Return the [x, y] coordinate for the center point of the cell that contains the specified text.  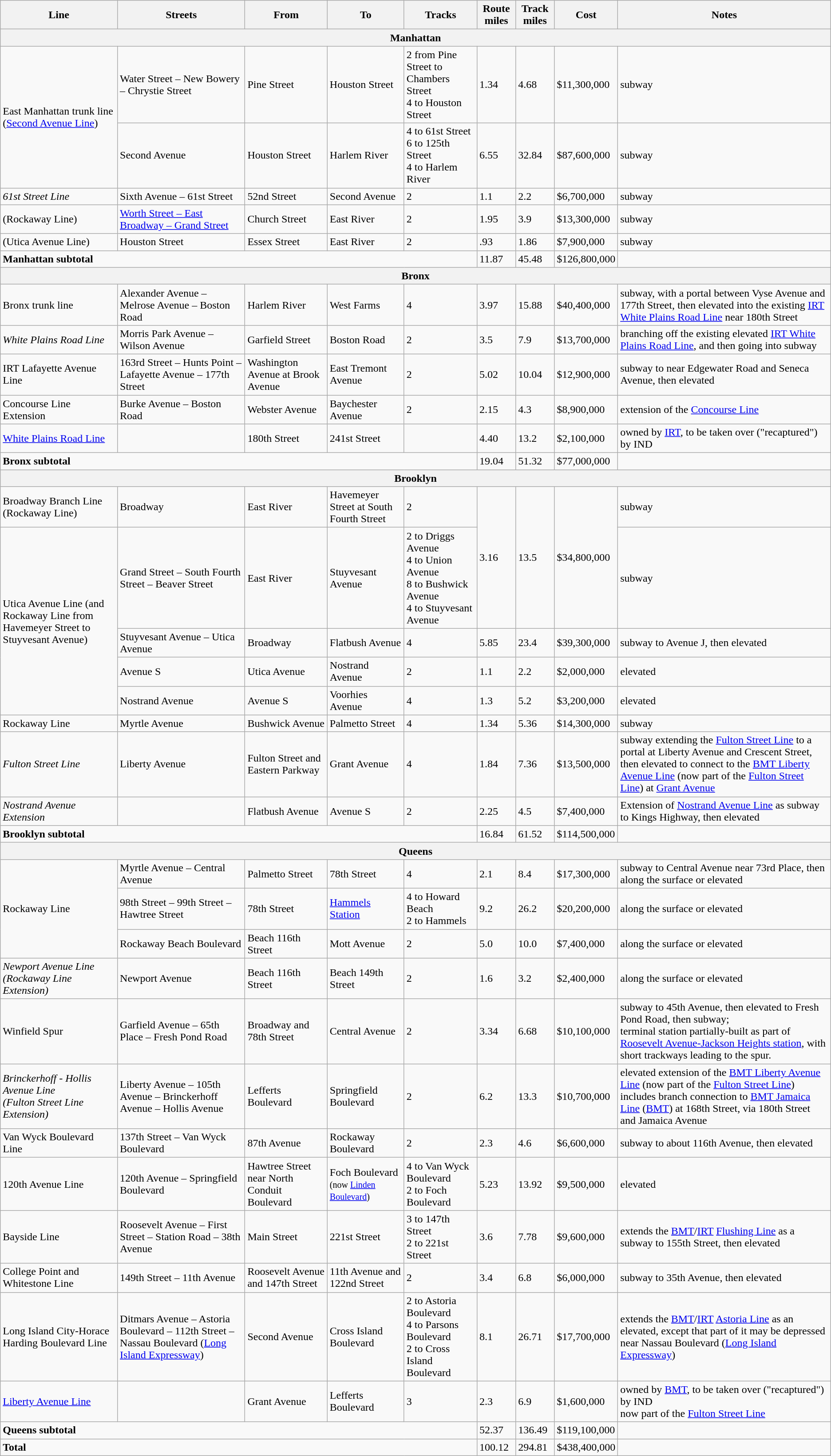
Myrtle Avenue – Central Avenue [181, 874]
Cross Island Boulevard [366, 1337]
15.88 [535, 305]
120th Avenue Line [59, 1184]
extends the BMT/IRT Astoria Line as an elevated, except that part of it may be depressed near Nassau Boulevard (Long Island Expressway) [724, 1337]
7.78 [535, 1237]
Liberty Avenue [181, 764]
Broadway and 78th Street [286, 1031]
(Rockaway Line) [59, 219]
owned by BMT, to be taken over ("recaptured") by INDnow part of the Fulton Street Line [724, 1401]
11.87 [496, 259]
2.15 [496, 409]
Brooklyn subtotal [239, 834]
3.16 [496, 558]
120th Avenue – Springfield Boulevard [181, 1184]
1.6 [496, 979]
3.9 [535, 219]
$2,100,000 [586, 439]
Line [59, 15]
3.2 [535, 979]
294.81 [535, 1447]
5.2 [535, 701]
Brinckerhoff - Hollis Avenue Line(Fulton Street Line Extension) [59, 1096]
$8,900,000 [586, 409]
100.12 [496, 1447]
98th Street – 99th Street – Hawtree Street [181, 909]
5.0 [496, 943]
Liberty Avenue Line [59, 1401]
$87,600,000 [586, 155]
West Farms [366, 305]
Route miles [496, 15]
East Manhattan trunk line (Second Avenue Line) [59, 117]
From [286, 15]
4 to 61st Street6 to 125th Street4 to Harlem River [440, 155]
$119,100,000 [586, 1430]
Van Wyck Boulevard Line [59, 1143]
College Point and Whitestone Line [59, 1278]
Winfield Spur [59, 1031]
Main Street [286, 1237]
1.3 [496, 701]
Concourse Line Extension [59, 409]
Track miles [535, 15]
East Tremont Avenue [366, 374]
5.85 [496, 643]
4.68 [535, 84]
4.40 [496, 439]
Foch Boulevard(now Linden Boulevard) [366, 1184]
5.23 [496, 1184]
52.37 [496, 1430]
2 from Pine Street to Chambers Street4 to Houston Street [440, 84]
$6,000,000 [586, 1278]
6.55 [496, 155]
Cost [586, 15]
$13,300,000 [586, 219]
163rd Street – Hunts Point – Lafayette Avenue – 177th Street [181, 374]
19.04 [496, 461]
$10,100,000 [586, 1031]
16.84 [496, 834]
2 to Driggs Avenue4 to Union Avenue8 to Bushwick Avenue4 to Stuyvesant Avenue [440, 578]
$1,600,000 [586, 1401]
Roosevelt Avenue – First Street – Station Road – 38th Avenue [181, 1237]
Broadway Branch Line (Rockaway Line) [59, 507]
$9,500,000 [586, 1184]
$17,700,000 [586, 1337]
$17,300,000 [586, 874]
3.5 [496, 339]
Pine Street [286, 84]
Notes [724, 15]
Church Street [286, 219]
Springfield Boulevard [366, 1096]
8.4 [535, 874]
1.86 [535, 242]
10.04 [535, 374]
Hammels Station [366, 909]
Garfield Avenue – 65th Place – Fresh Pond Road [181, 1031]
$40,400,000 [586, 305]
$11,300,000 [586, 84]
$3,200,000 [586, 701]
26.2 [535, 909]
Alexander Avenue – Melrose Avenue – Boston Road [181, 305]
$6,700,000 [586, 196]
Essex Street [286, 242]
1.95 [496, 219]
$13,500,000 [586, 764]
$438,400,000 [586, 1447]
Utica Avenue [286, 671]
Tracks [440, 15]
4.5 [535, 811]
Grand Street – South Fourth Street – Beaver Street [181, 578]
4 to Howard Beach2 to Hammels [440, 909]
$20,200,000 [586, 909]
$34,800,000 [586, 558]
45.48 [535, 259]
subway to about 116th Avenue, then elevated [724, 1143]
Burke Avenue – Boston Road [181, 409]
5.36 [535, 723]
subway to Avenue J, then elevated [724, 643]
3 [440, 1401]
Beach 149th Street [366, 979]
$10,700,000 [586, 1096]
4.3 [535, 409]
3.97 [496, 305]
Baychester Avenue [366, 409]
Central Avenue [366, 1031]
Worth Street – East Broadway – Grand Street [181, 219]
$39,300,000 [586, 643]
Bronx subtotal [239, 461]
241st Street [366, 439]
87th Avenue [286, 1143]
4 to Van Wyck Boulevard2 to Foch Boulevard [440, 1184]
Bronx [415, 276]
subway to near Edgewater Road and Seneca Avenue, then elevated [724, 374]
Water Street – New Bowery – Chrystie Street [181, 84]
subway to 35th Avenue, then elevated [724, 1278]
Total [239, 1447]
.93 [496, 242]
Havemeyer Street at South Fourth Street [366, 507]
subway, with a portal between Vyse Avenue and 177th Street, then elevated into the existing IRT White Plains Road Line near 180th Street [724, 305]
$126,800,000 [586, 259]
Bushwick Avenue [286, 723]
6.2 [496, 1096]
2 to Astoria Boulevard4 to Parsons Boulevard2 to Cross Island Boulevard [440, 1337]
13.2 [535, 439]
Nostrand Avenue Extension [59, 811]
extends the BMT/IRT Flushing Line as a subway to 155th Street, then elevated [724, 1237]
Fulton Street Line [59, 764]
32.84 [535, 155]
Rockaway Beach Boulevard [181, 943]
13.3 [535, 1096]
Stuyvesant Avenue [366, 578]
Utica Avenue Line (and Rockaway Line from Havemeyer Street to Stuyvesant Avenue) [59, 621]
Newport Avenue Line(Rockaway Line Extension) [59, 979]
Liberty Avenue – 105th Avenue – Brinckerhoff Avenue – Hollis Avenue [181, 1096]
Ditmars Avenue – Astoria Boulevard – 112th Street – Nassau Boulevard (Long Island Expressway) [181, 1337]
$77,000,000 [586, 461]
13.5 [535, 558]
Garfield Street [286, 339]
Webster Avenue [286, 409]
2.1 [496, 874]
3.6 [496, 1237]
Sixth Avenue – 61st Street [181, 196]
Queens [415, 851]
11th Avenue and 122nd Street [366, 1278]
Washington Avenue at Brook Avenue [286, 374]
180th Street [286, 439]
Newport Avenue [181, 979]
6.8 [535, 1278]
149th Street – 11th Avenue [181, 1278]
Fulton Street and Eastern Parkway [286, 764]
$12,900,000 [586, 374]
Boston Road [366, 339]
52nd Street [286, 196]
Long Island City-Horace Harding Boulevard Line [59, 1337]
5.02 [496, 374]
Morris Park Avenue – Wilson Avenue [181, 339]
$6,600,000 [586, 1143]
137th Street – Van Wyck Boulevard [181, 1143]
7.36 [535, 764]
owned by IRT, to be taken over ("recaptured") by IND [724, 439]
branching off the existing elevated IRT White Plains Road Line, and then going into subway [724, 339]
Extension of Nostrand Avenue Line as subway to Kings Highway, then elevated [724, 811]
Mott Avenue [366, 943]
Myrtle Avenue [181, 723]
136.49 [535, 1430]
To [366, 15]
Brooklyn [415, 478]
Rockaway Boulevard [366, 1143]
26.71 [535, 1337]
Manhattan subtotal [239, 259]
10.0 [535, 943]
Roosevelt Avenue and 147th Street [286, 1278]
$13,700,000 [586, 339]
221st Street [366, 1237]
Hawtree Street near North Conduit Boulevard [286, 1184]
Queens subtotal [239, 1430]
Voorhies Avenue [366, 701]
subway to Central Avenue near 73rd Place, then along the surface or elevated [724, 874]
$14,300,000 [586, 723]
3.4 [496, 1278]
1.84 [496, 764]
$2,000,000 [586, 671]
$7,900,000 [586, 242]
61.52 [535, 834]
$114,500,000 [586, 834]
Streets [181, 15]
3.34 [496, 1031]
Stuyvesant Avenue – Utica Avenue [181, 643]
Manhattan [415, 38]
6.9 [535, 1401]
2.25 [496, 811]
3 to 147th Street2 to 221st Street [440, 1237]
7.9 [535, 339]
9.2 [496, 909]
13.92 [535, 1184]
$2,400,000 [586, 979]
Bayside Line [59, 1237]
61st Street Line [59, 196]
Bronx trunk line [59, 305]
8.1 [496, 1337]
4.6 [535, 1143]
23.4 [535, 643]
6.68 [535, 1031]
extension of the Concourse Line [724, 409]
(Utica Avenue Line) [59, 242]
IRT Lafayette Avenue Line [59, 374]
51.32 [535, 461]
$9,600,000 [586, 1237]
